Extract the (X, Y) coordinate from the center of the cell holding the provided text.  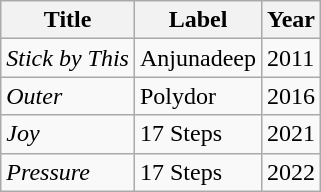
2011 (290, 58)
Title (68, 20)
Joy (68, 134)
2021 (290, 134)
Anjunadeep (198, 58)
Stick by This (68, 58)
2022 (290, 172)
Polydor (198, 96)
Pressure (68, 172)
Label (198, 20)
2016 (290, 96)
Outer (68, 96)
Year (290, 20)
